Detect which cell encompasses the target text, then output its [X, Y] center coordinate. 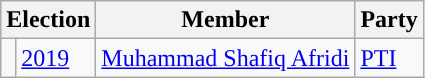
Muhammad Shafiq Afridi [226, 58]
Member [226, 20]
2019 [56, 58]
Election [48, 20]
Party [389, 20]
PTI [389, 58]
